Detect which cell encompasses the target text, then output its [x, y] center coordinate. 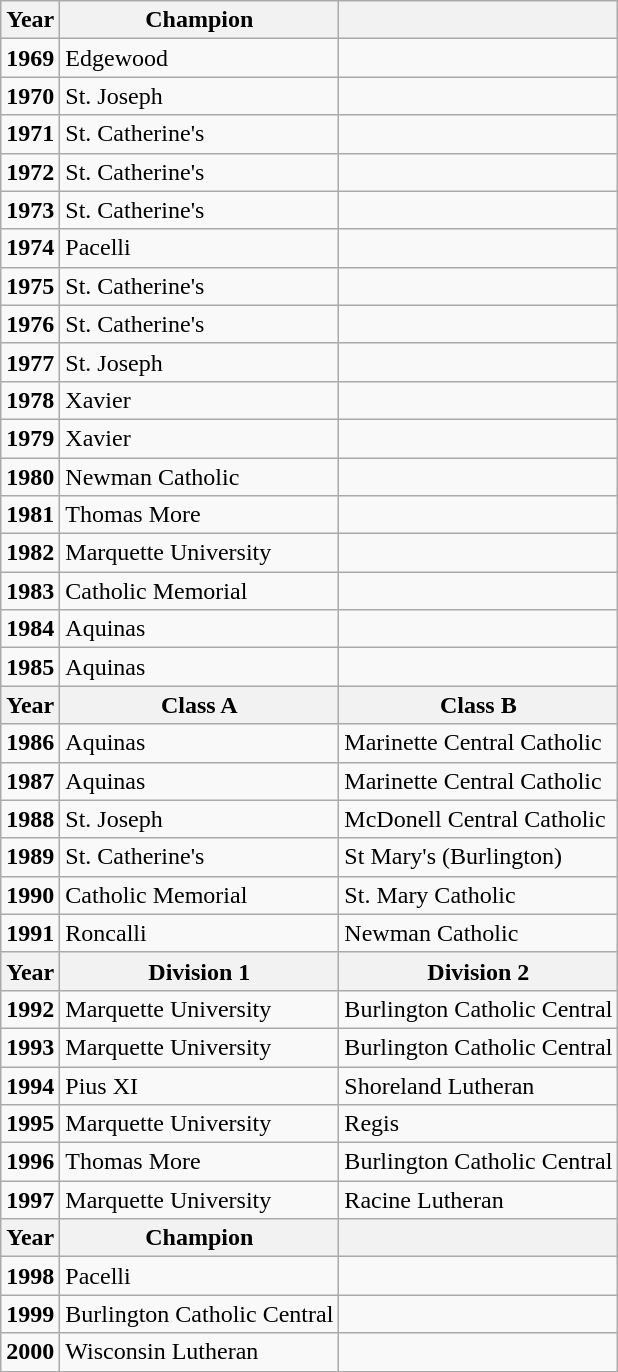
Pius XI [200, 1085]
1975 [30, 286]
Racine Lutheran [478, 1200]
Regis [478, 1124]
2000 [30, 1352]
1974 [30, 248]
1970 [30, 96]
1981 [30, 515]
1988 [30, 819]
1990 [30, 895]
1976 [30, 324]
Wisconsin Lutheran [200, 1352]
1979 [30, 438]
1969 [30, 58]
1977 [30, 362]
St Mary's (Burlington) [478, 857]
1994 [30, 1085]
1971 [30, 134]
1985 [30, 667]
1987 [30, 781]
1983 [30, 591]
1995 [30, 1124]
1978 [30, 400]
1998 [30, 1276]
1986 [30, 743]
1997 [30, 1200]
1992 [30, 1009]
1973 [30, 210]
1972 [30, 172]
Roncalli [200, 933]
St. Mary Catholic [478, 895]
McDonell Central Catholic [478, 819]
1980 [30, 477]
1993 [30, 1047]
1999 [30, 1314]
Shoreland Lutheran [478, 1085]
1996 [30, 1162]
1989 [30, 857]
1982 [30, 553]
Class B [478, 705]
1991 [30, 933]
Class A [200, 705]
Edgewood [200, 58]
Division 2 [478, 971]
1984 [30, 629]
Division 1 [200, 971]
